Pinpoint the cell where the given text exists, returning its [X, Y] midpoint coordinate. 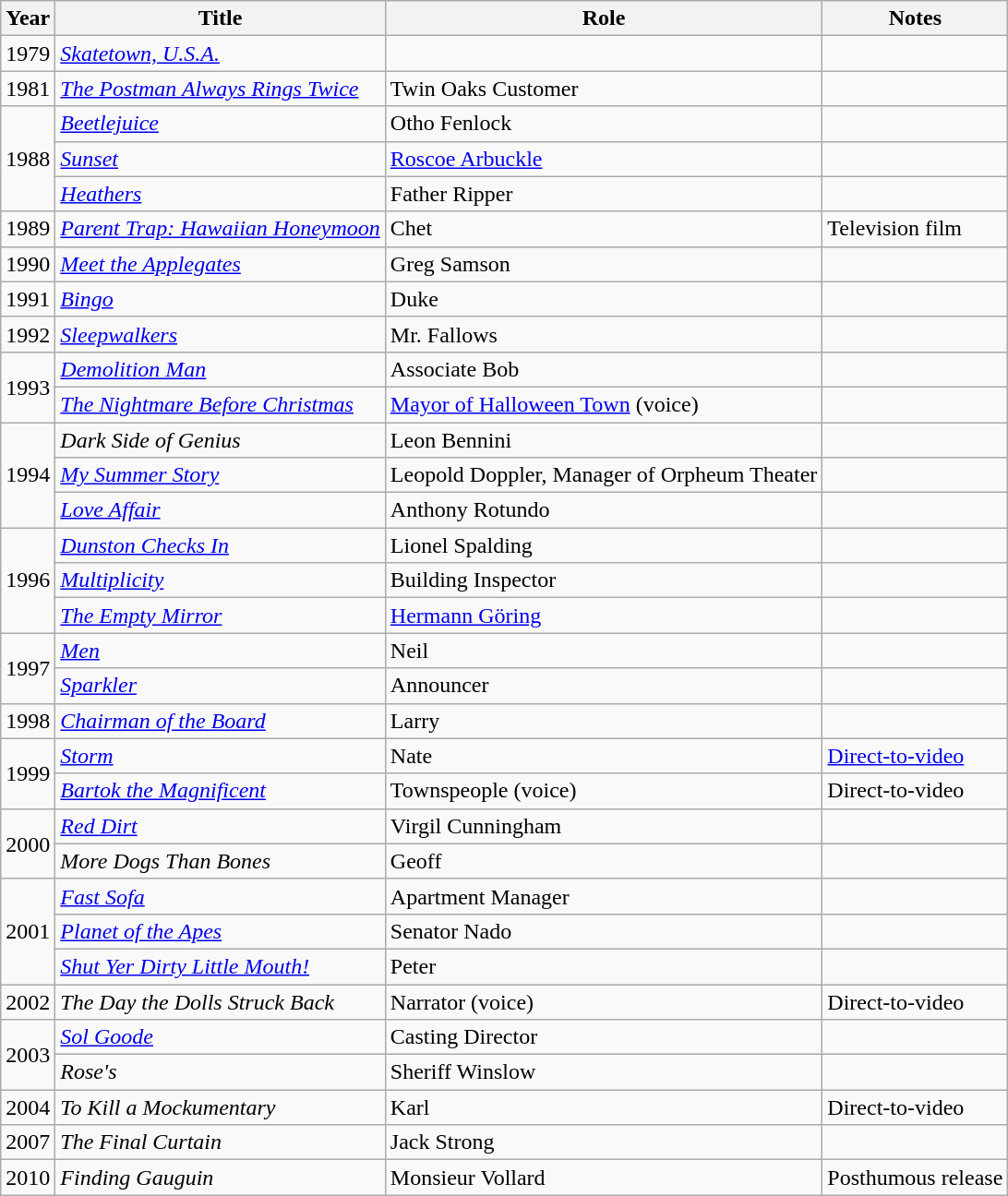
Sunset [220, 159]
Virgil Cunningham [604, 826]
Senator Nado [604, 931]
1993 [28, 387]
Rose's [220, 1072]
Neil [604, 651]
1981 [28, 89]
Nate [604, 756]
Casting Director [604, 1037]
1990 [28, 264]
1998 [28, 721]
Year [28, 18]
Chet [604, 229]
Posthumous release [916, 1178]
Building Inspector [604, 580]
Bingo [220, 299]
Sparkler [220, 686]
1994 [28, 475]
Beetlejuice [220, 124]
Planet of the Apes [220, 931]
Title [220, 18]
Larry [604, 721]
My Summer Story [220, 475]
2004 [28, 1107]
Skatetown, U.S.A. [220, 54]
Peter [604, 966]
Otho Fenlock [604, 124]
Twin Oaks Customer [604, 89]
Duke [604, 299]
Red Dirt [220, 826]
Role [604, 18]
Storm [220, 756]
Mr. Fallows [604, 334]
Men [220, 651]
2010 [28, 1178]
Apartment Manager [604, 896]
Lionel Spalding [604, 545]
The Nightmare Before Christmas [220, 404]
2003 [28, 1055]
Hermann Göring [604, 616]
Anthony Rotundo [604, 510]
1992 [28, 334]
Meet the Applegates [220, 264]
1991 [28, 299]
1989 [28, 229]
Parent Trap: Hawaiian Honeymoon [220, 229]
Notes [916, 18]
Leon Bennini [604, 440]
Sol Goode [220, 1037]
Geoff [604, 861]
To Kill a Mockumentary [220, 1107]
2002 [28, 1001]
1979 [28, 54]
Associate Bob [604, 369]
Finding Gauguin [220, 1178]
Greg Samson [604, 264]
Multiplicity [220, 580]
Fast Sofa [220, 896]
Heathers [220, 194]
Narrator (voice) [604, 1001]
Father Ripper [604, 194]
More Dogs Than Bones [220, 861]
Townspeople (voice) [604, 791]
Leopold Doppler, Manager of Orpheum Theater [604, 475]
Jack Strong [604, 1142]
Sheriff Winslow [604, 1072]
Sleepwalkers [220, 334]
1988 [28, 159]
1996 [28, 580]
Roscoe Arbuckle [604, 159]
Bartok the Magnificent [220, 791]
Demolition Man [220, 369]
Announcer [604, 686]
The Final Curtain [220, 1142]
Mayor of Halloween Town (voice) [604, 404]
The Postman Always Rings Twice [220, 89]
Dunston Checks In [220, 545]
Karl [604, 1107]
Shut Yer Dirty Little Mouth! [220, 966]
The Empty Mirror [220, 616]
1999 [28, 773]
The Day the Dolls Struck Back [220, 1001]
Love Affair [220, 510]
Chairman of the Board [220, 721]
Dark Side of Genius [220, 440]
1997 [28, 668]
2007 [28, 1142]
2000 [28, 843]
Monsieur Vollard [604, 1178]
Television film [916, 229]
2001 [28, 931]
